Return the [x, y] coordinate for the center point of the cell that contains the specified text.  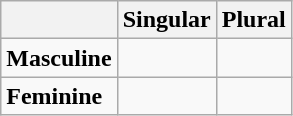
Singular [166, 20]
Plural [254, 20]
Feminine [59, 96]
Masculine [59, 58]
